Output the [X, Y] coordinate of the center of the cell containing the given text.  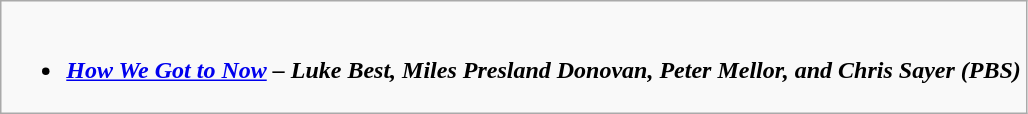
How We Got to Now – Luke Best, Miles Presland Donovan, Peter Mellor, and Chris Sayer (PBS) [514, 58]
